Output the [X, Y] coordinate of the center of the cell containing the given text.  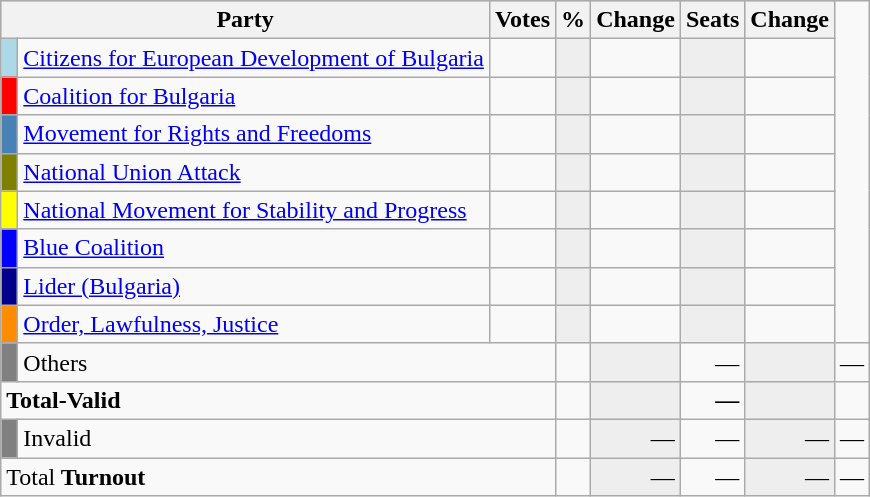
National Union Attack [254, 172]
Total-Valid [278, 400]
Party [246, 20]
Votes [522, 20]
% [574, 20]
National Movement for Stability and Progress [254, 210]
Seats [712, 20]
Invalid [287, 438]
Blue Coalition [254, 248]
Order, Lawfulness, Justice [254, 324]
Total Turnout [278, 477]
Citizens for European Development of Bulgaria [254, 58]
Lider (Bulgaria) [254, 286]
Movement for Rights and Freedoms [254, 134]
Others [287, 362]
Coalition for Bulgaria [254, 96]
